Identify which cell holds the provided text, then report its (X, Y) central coordinate. 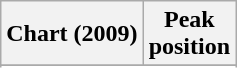
Chart (2009) (72, 34)
Peakposition (189, 34)
